Provide the [X, Y] coordinate of the cell's center where the given text is located.  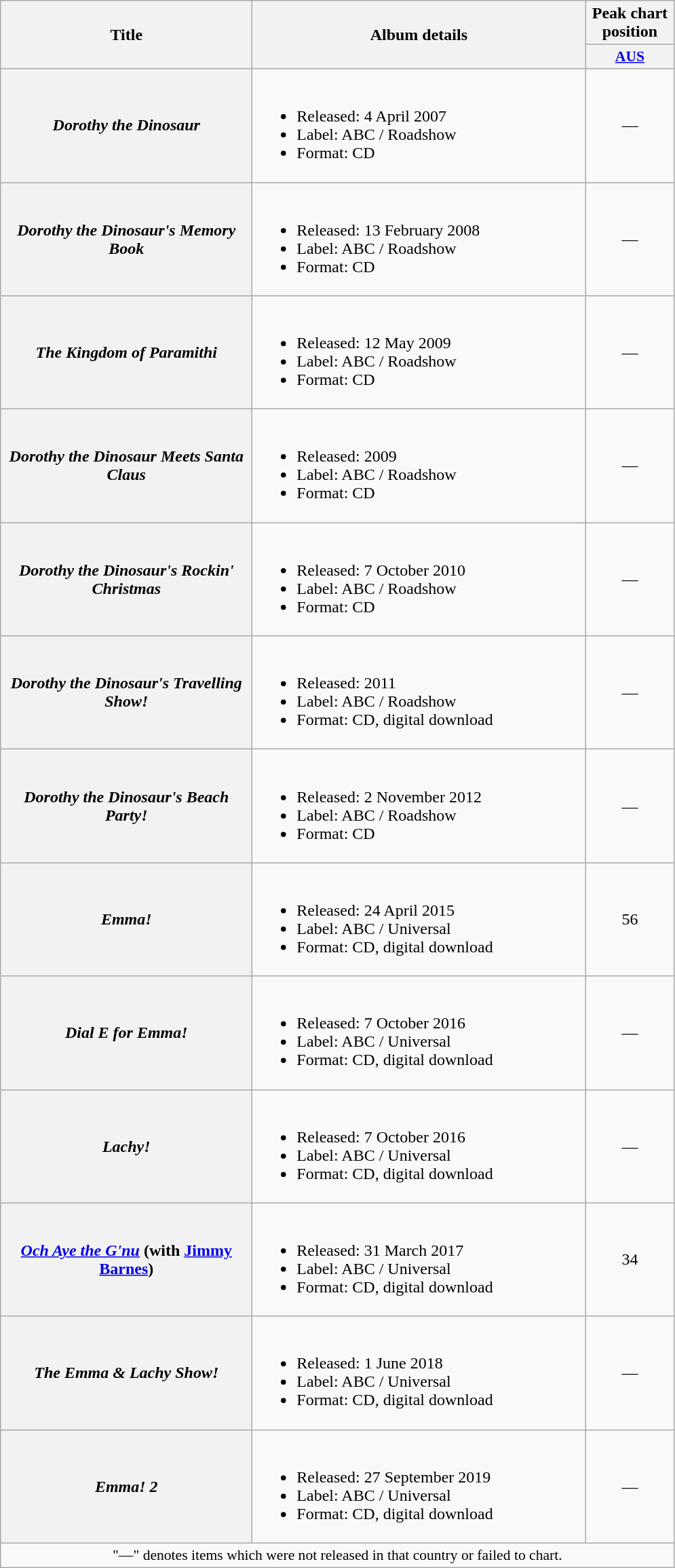
The Emma & Lachy Show! [126, 1373]
Dorothy the Dinosaur's Memory Book [126, 239]
Dorothy the Dinosaur Meets Santa Claus [126, 466]
Released: 2 November 2012Label: ABC / RoadshowFormat: CD [419, 806]
AUS [630, 57]
56 [630, 919]
Released: 12 May 2009Label: ABC / RoadshowFormat: CD [419, 353]
Released: 31 March 2017Label: ABC / UniversalFormat: CD, digital download [419, 1260]
Released: 4 April 2007Label: ABC / RoadshowFormat: CD [419, 125]
Emma! [126, 919]
"—" denotes items which were not released in that country or failed to chart. [338, 1555]
Released: 2011Label: ABC / RoadshowFormat: CD, digital download [419, 692]
Title [126, 35]
Released: 24 April 2015Label: ABC / UniversalFormat: CD, digital download [419, 919]
Dial E for Emma! [126, 1033]
Dorothy the Dinosaur [126, 125]
Emma! 2 [126, 1487]
Dorothy the Dinosaur's Rockin' Christmas [126, 580]
Och Aye the G'nu (with Jimmy Barnes) [126, 1260]
Released: 2009Label: ABC / RoadshowFormat: CD [419, 466]
Dorothy the Dinosaur's Travelling Show! [126, 692]
Released: 27 September 2019Label: ABC / UniversalFormat: CD, digital download [419, 1487]
Released: 7 October 2010Label: ABC / RoadshowFormat: CD [419, 580]
Released: 13 February 2008Label: ABC / RoadshowFormat: CD [419, 239]
Album details [419, 35]
Dorothy the Dinosaur's Beach Party! [126, 806]
Lachy! [126, 1146]
34 [630, 1260]
Peak chart position [630, 23]
The Kingdom of Paramithi [126, 353]
Released: 1 June 2018Label: ABC / UniversalFormat: CD, digital download [419, 1373]
